From the cell containing the given text, extract its center point as [X, Y] coordinate. 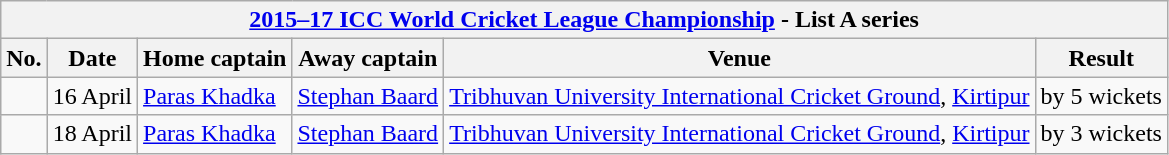
Away captain [368, 58]
2015–17 ICC World Cricket League Championship - List A series [584, 20]
16 April [92, 96]
No. [24, 58]
Result [1101, 58]
18 April [92, 134]
Date [92, 58]
by 3 wickets [1101, 134]
Venue [740, 58]
by 5 wickets [1101, 96]
Home captain [215, 58]
